Pinpoint the cell where the given text exists, returning its (x, y) midpoint coordinate. 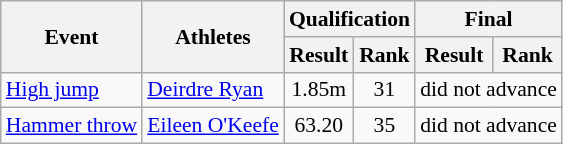
High jump (72, 90)
Eileen O'Keefe (213, 126)
Event (72, 36)
31 (384, 90)
Final (488, 19)
1.85m (319, 90)
Deirdre Ryan (213, 90)
Qualification (350, 19)
63.20 (319, 126)
Athletes (213, 36)
35 (384, 126)
Hammer throw (72, 126)
